Return the [X, Y] coordinate for the center point of the cell that contains the specified text.  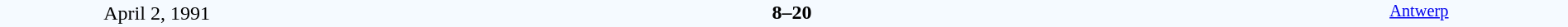
8–20 [791, 12]
Antwerp [1419, 13]
April 2, 1991 [157, 13]
